Find where the given text appears and provide that cell's center as (X, Y) coordinate. 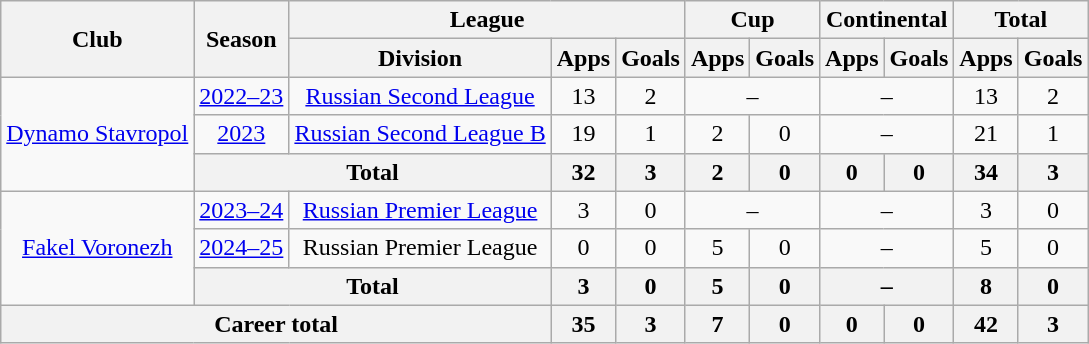
32 (583, 172)
7 (717, 324)
2023 (242, 134)
League (488, 20)
21 (986, 134)
Cup (752, 20)
Career total (276, 324)
42 (986, 324)
Continental (887, 20)
Dynamo Stavropol (98, 134)
2024–25 (242, 248)
Fakel Voronezh (98, 248)
Russian Second League (420, 96)
Russian Second League B (420, 134)
Club (98, 39)
8 (986, 286)
34 (986, 172)
Division (420, 58)
35 (583, 324)
Season (242, 39)
19 (583, 134)
2022–23 (242, 96)
2023–24 (242, 210)
